Find where the given text appears and provide that cell's center as (X, Y) coordinate. 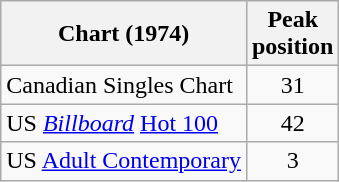
Chart (1974) (124, 34)
US Adult Contemporary (124, 161)
42 (292, 123)
31 (292, 85)
Peakposition (292, 34)
3 (292, 161)
Canadian Singles Chart (124, 85)
US Billboard Hot 100 (124, 123)
